For the text-containing cell, return its midpoint in [x, y] coordinate format. 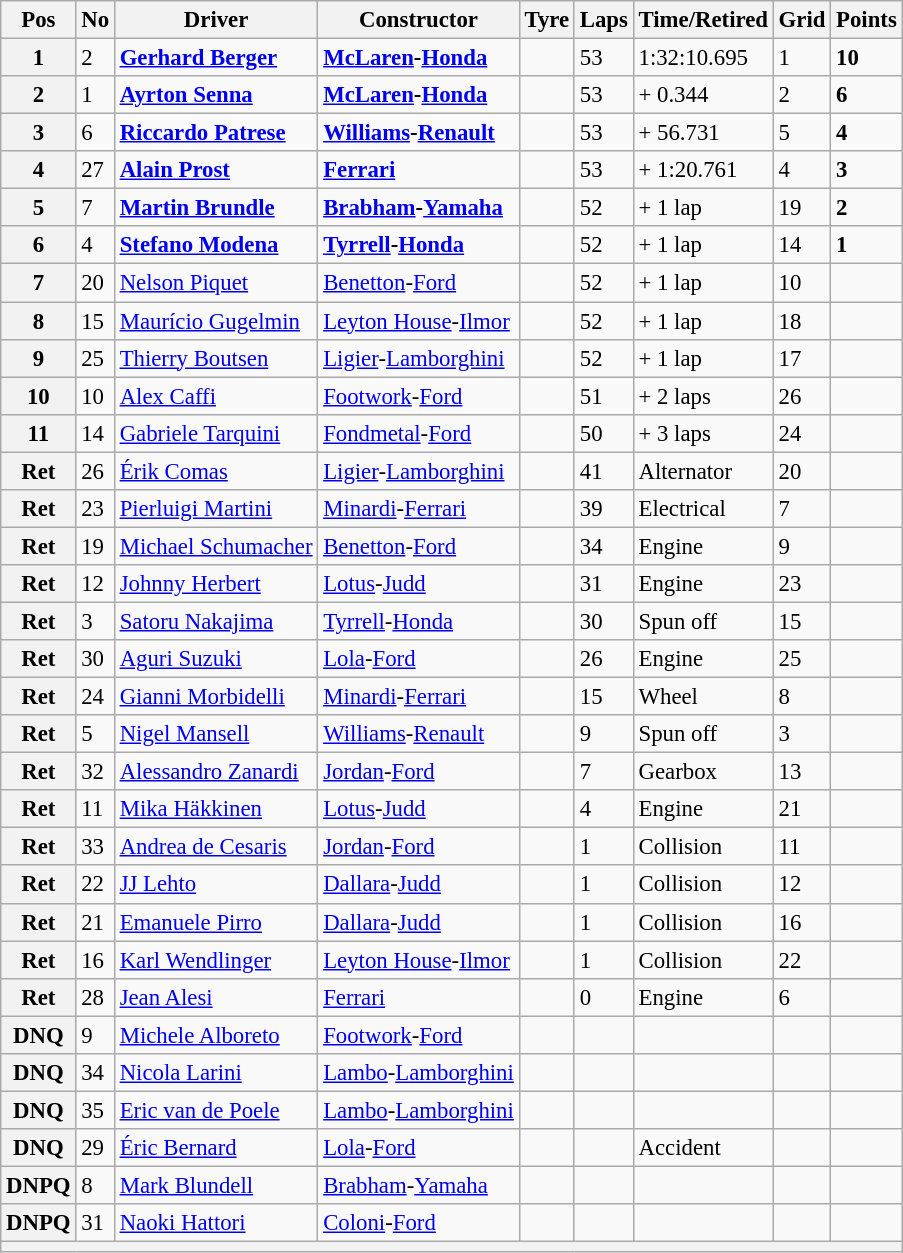
Alain Prost [216, 170]
Michele Alboreto [216, 1035]
+ 56.731 [703, 133]
Karl Wendlinger [216, 960]
Laps [604, 20]
Aguri Suzuki [216, 659]
Pos [38, 20]
Gerhard Berger [216, 58]
28 [95, 997]
Coloni-Ford [418, 1223]
Éric Bernard [216, 1148]
Ayrton Senna [216, 95]
33 [95, 847]
13 [802, 772]
18 [802, 321]
No [95, 20]
Michael Schumacher [216, 546]
Constructor [418, 20]
+ 3 laps [703, 433]
Jean Alesi [216, 997]
50 [604, 433]
Accident [703, 1148]
41 [604, 471]
0 [604, 997]
Mika Häkkinen [216, 809]
Wheel [703, 697]
Martin Brundle [216, 208]
Pierluigi Martini [216, 509]
Fondmetal-Ford [418, 433]
Satoru Nakajima [216, 621]
39 [604, 509]
27 [95, 170]
Electrical [703, 509]
35 [95, 1110]
Alex Caffi [216, 396]
Time/Retired [703, 20]
Alternator [703, 471]
Emanuele Pirro [216, 922]
29 [95, 1148]
Gabriele Tarquini [216, 433]
Nicola Larini [216, 1073]
Naoki Hattori [216, 1223]
51 [604, 396]
Johnny Herbert [216, 584]
17 [802, 358]
Stefano Modena [216, 245]
Érik Comas [216, 471]
Points [866, 20]
Nigel Mansell [216, 734]
JJ Lehto [216, 885]
Gearbox [703, 772]
+ 0.344 [703, 95]
Eric van de Poele [216, 1110]
Andrea de Cesaris [216, 847]
Driver [216, 20]
Mark Blundell [216, 1185]
Grid [802, 20]
+ 1:20.761 [703, 170]
+ 2 laps [703, 396]
Tyre [546, 20]
32 [95, 772]
Maurício Gugelmin [216, 321]
1:32:10.695 [703, 58]
Gianni Morbidelli [216, 697]
Alessandro Zanardi [216, 772]
Thierry Boutsen [216, 358]
Riccardo Patrese [216, 133]
Nelson Piquet [216, 283]
